Detect which cell encompasses the target text, then output its [X, Y] center coordinate. 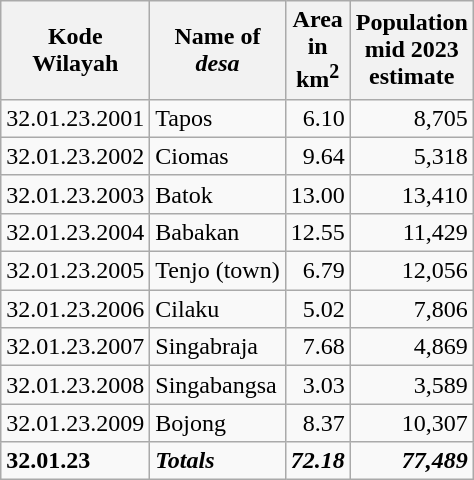
8,705 [412, 118]
Cilaku [218, 309]
13,410 [412, 194]
7.68 [318, 347]
12,056 [412, 271]
3.03 [318, 385]
7,806 [412, 309]
Name of desa [218, 50]
Tapos [218, 118]
4,869 [412, 347]
Babakan [218, 232]
6.10 [318, 118]
3,589 [412, 385]
72.18 [318, 461]
9.64 [318, 156]
11,429 [412, 232]
8.37 [318, 423]
32.01.23.2009 [76, 423]
10,307 [412, 423]
Bojong [218, 423]
Singabangsa [218, 385]
32.01.23.2003 [76, 194]
32.01.23.2005 [76, 271]
Populationmid 2023estimate [412, 50]
32.01.23.2004 [76, 232]
5.02 [318, 309]
Kode Wilayah [76, 50]
32.01.23.2008 [76, 385]
77,489 [412, 461]
32.01.23.2006 [76, 309]
6.79 [318, 271]
32.01.23 [76, 461]
12.55 [318, 232]
32.01.23.2007 [76, 347]
13.00 [318, 194]
Area in km2 [318, 50]
Tenjo (town) [218, 271]
Ciomas [218, 156]
5,318 [412, 156]
Totals [218, 461]
32.01.23.2002 [76, 156]
Singabraja [218, 347]
Batok [218, 194]
32.01.23.2001 [76, 118]
